Extract the (x, y) coordinate from the center of the cell holding the provided text.  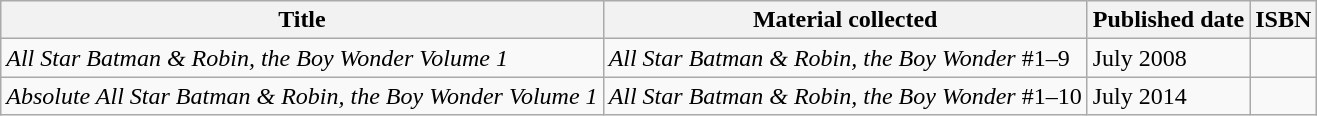
July 2014 (1168, 96)
All Star Batman & Robin, the Boy Wonder Volume 1 (302, 58)
Material collected (845, 20)
Absolute All Star Batman & Robin, the Boy Wonder Volume 1 (302, 96)
All Star Batman & Robin, the Boy Wonder #1–9 (845, 58)
Published date (1168, 20)
All Star Batman & Robin, the Boy Wonder #1–10 (845, 96)
ISBN (1284, 20)
Title (302, 20)
July 2008 (1168, 58)
